Capture the cell that displays the provided text and extract its (X, Y) central coordinate. 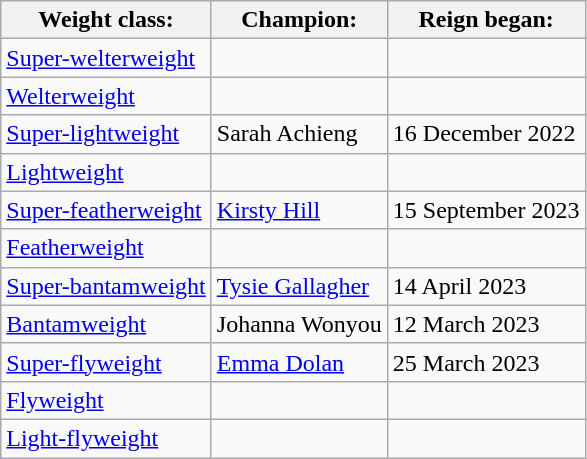
12 March 2023 (486, 324)
Bantamweight (106, 324)
Tysie Gallagher (299, 286)
Johanna Wonyou (299, 324)
Super-lightweight (106, 134)
Kirsty Hill (299, 210)
Super-bantamweight (106, 286)
Super-featherweight (106, 210)
Super-welterweight (106, 58)
Reign began: (486, 20)
25 March 2023 (486, 362)
Weight class: (106, 20)
Light-flyweight (106, 438)
Welterweight (106, 96)
Featherweight (106, 248)
Lightweight (106, 172)
Flyweight (106, 400)
Super-flyweight (106, 362)
14 April 2023 (486, 286)
15 September 2023 (486, 210)
Sarah Achieng (299, 134)
Emma Dolan (299, 362)
16 December 2022 (486, 134)
Champion: (299, 20)
